Identify which cell holds the provided text, then report its (X, Y) central coordinate. 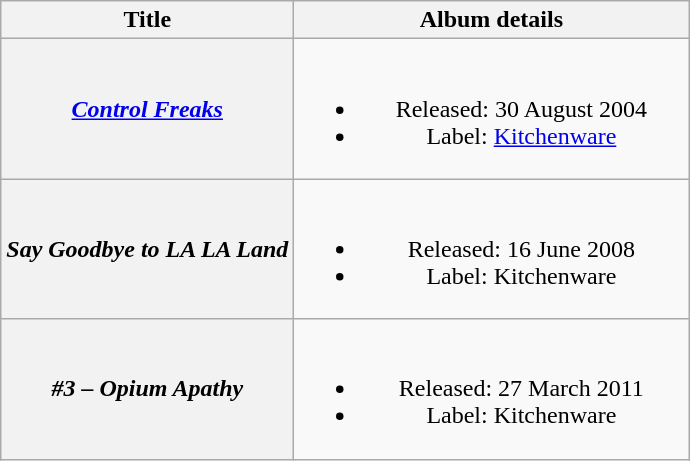
#3 – Opium Apathy (148, 389)
Say Goodbye to LA LA Land (148, 249)
Released: 16 June 2008Label: Kitchenware (492, 249)
Title (148, 20)
Released: 27 March 2011Label: Kitchenware (492, 389)
Album details (492, 20)
Control Freaks (148, 109)
Released: 30 August 2004Label: Kitchenware (492, 109)
